Detect which cell encompasses the target text, then output its (x, y) center coordinate. 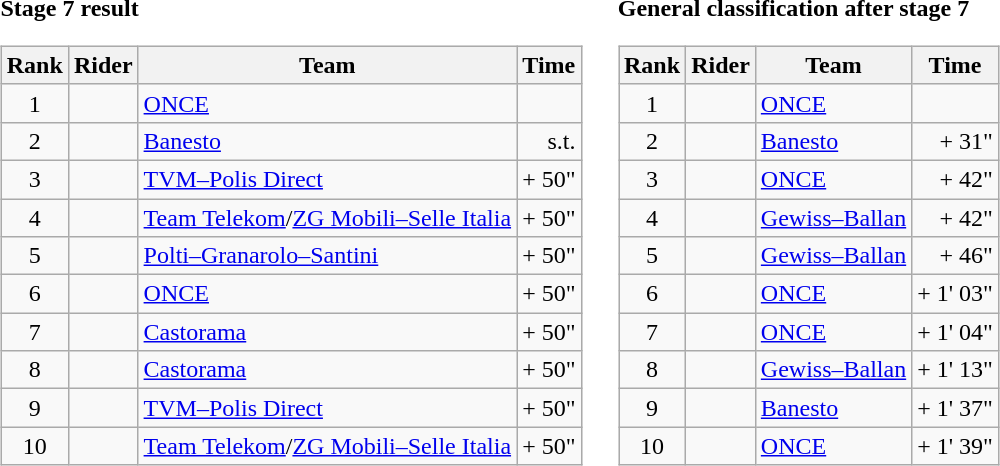
+ 1' 03" (956, 294)
s.t. (549, 141)
+ 1' 37" (956, 408)
+ 31" (956, 141)
+ 1' 13" (956, 370)
+ 1' 04" (956, 332)
Polti–Granarolo–Santini (328, 256)
+ 1' 39" (956, 446)
+ 46" (956, 256)
